Search for the cell housing the specified text and yield its (X, Y) center coordinate. 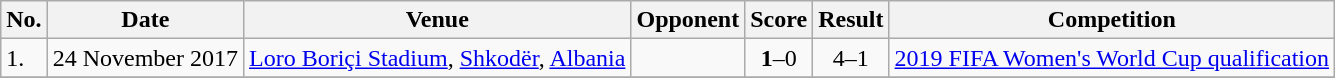
Date (145, 20)
Competition (1112, 20)
Score (779, 20)
Venue (438, 20)
4–1 (851, 58)
Result (851, 20)
Opponent (688, 20)
2019 FIFA Women's World Cup qualification (1112, 58)
1. (24, 58)
1–0 (779, 58)
24 November 2017 (145, 58)
No. (24, 20)
Loro Boriçi Stadium, Shkodër, Albania (438, 58)
